Extract the (X, Y) coordinate from the center of the cell holding the provided text.  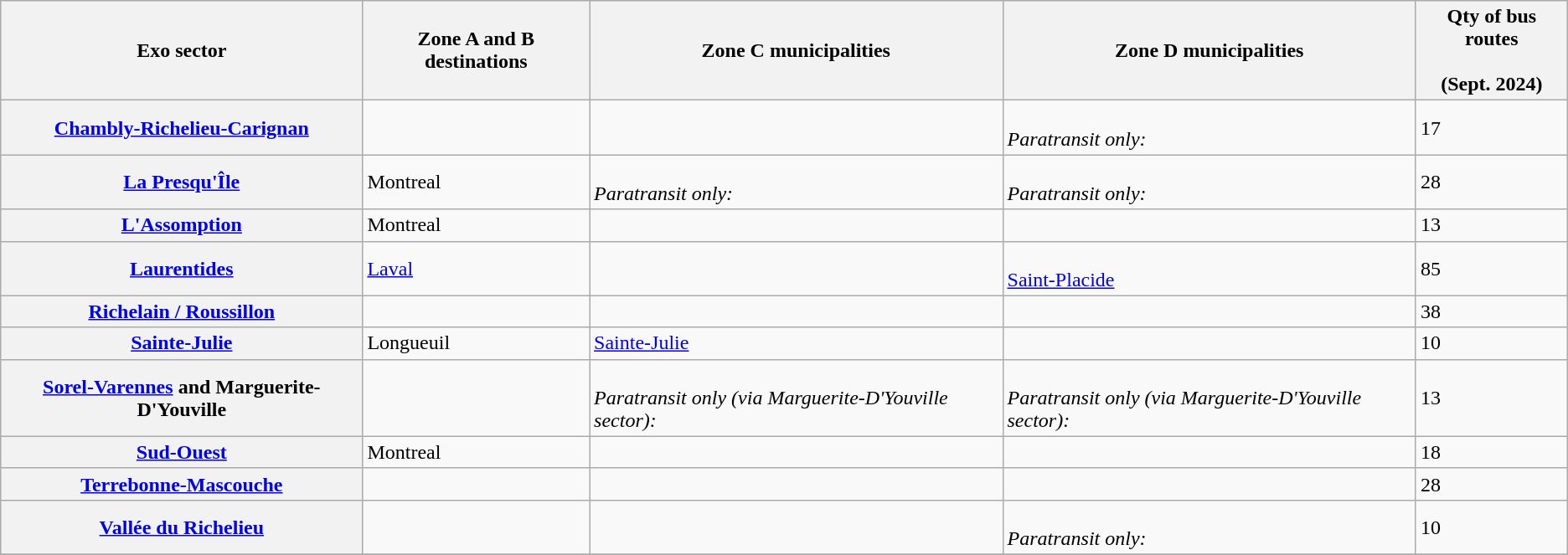
Chambly-Richelieu-Carignan (182, 127)
Laval (476, 268)
Qty of bus routes(Sept. 2024) (1491, 50)
Zone C municipalities (796, 50)
Sud-Ouest (182, 452)
Sorel-Varennes and Marguerite-D'Youville (182, 398)
Saint-Placide (1210, 268)
85 (1491, 268)
La Presqu'Île (182, 182)
Zone A and B destinations (476, 50)
Terrebonne-Mascouche (182, 484)
17 (1491, 127)
Laurentides (182, 268)
38 (1491, 311)
Richelain / Roussillon (182, 311)
Vallée du Richelieu (182, 527)
Exo sector (182, 50)
Longueuil (476, 343)
18 (1491, 452)
Zone D municipalities (1210, 50)
L'Assomption (182, 225)
